Output the (x, y) coordinate of the center of the cell containing the given text.  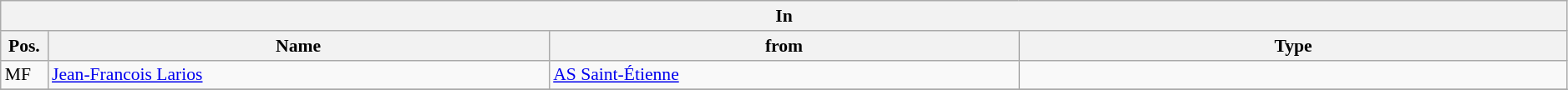
Name (298, 46)
Jean-Francois Larios (298, 75)
from (784, 46)
MF (24, 75)
AS Saint-Étienne (784, 75)
In (784, 16)
Type (1293, 46)
Pos. (24, 46)
